Detect which cell encompasses the target text, then output its (X, Y) center coordinate. 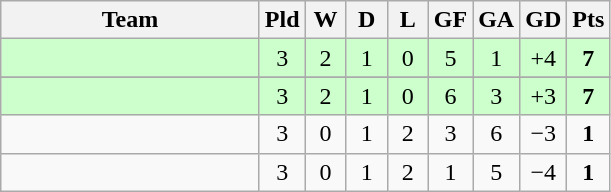
Pld (282, 20)
D (366, 20)
−4 (544, 172)
−3 (544, 134)
GD (544, 20)
+3 (544, 96)
+4 (544, 58)
L (408, 20)
Team (130, 20)
W (326, 20)
GA (496, 20)
GF (450, 20)
Pts (588, 20)
